Determine the [X, Y] coordinate at the center of the cell enclosing the given text.  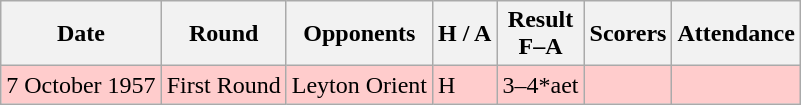
Attendance [736, 34]
First Round [224, 85]
Leyton Orient [359, 85]
3–4*aet [540, 85]
H [465, 85]
ResultF–A [540, 34]
Round [224, 34]
7 October 1957 [81, 85]
Date [81, 34]
Scorers [628, 34]
H / A [465, 34]
Opponents [359, 34]
